Scan for the cell matching the given text and deliver its [X, Y] coordinate at center. 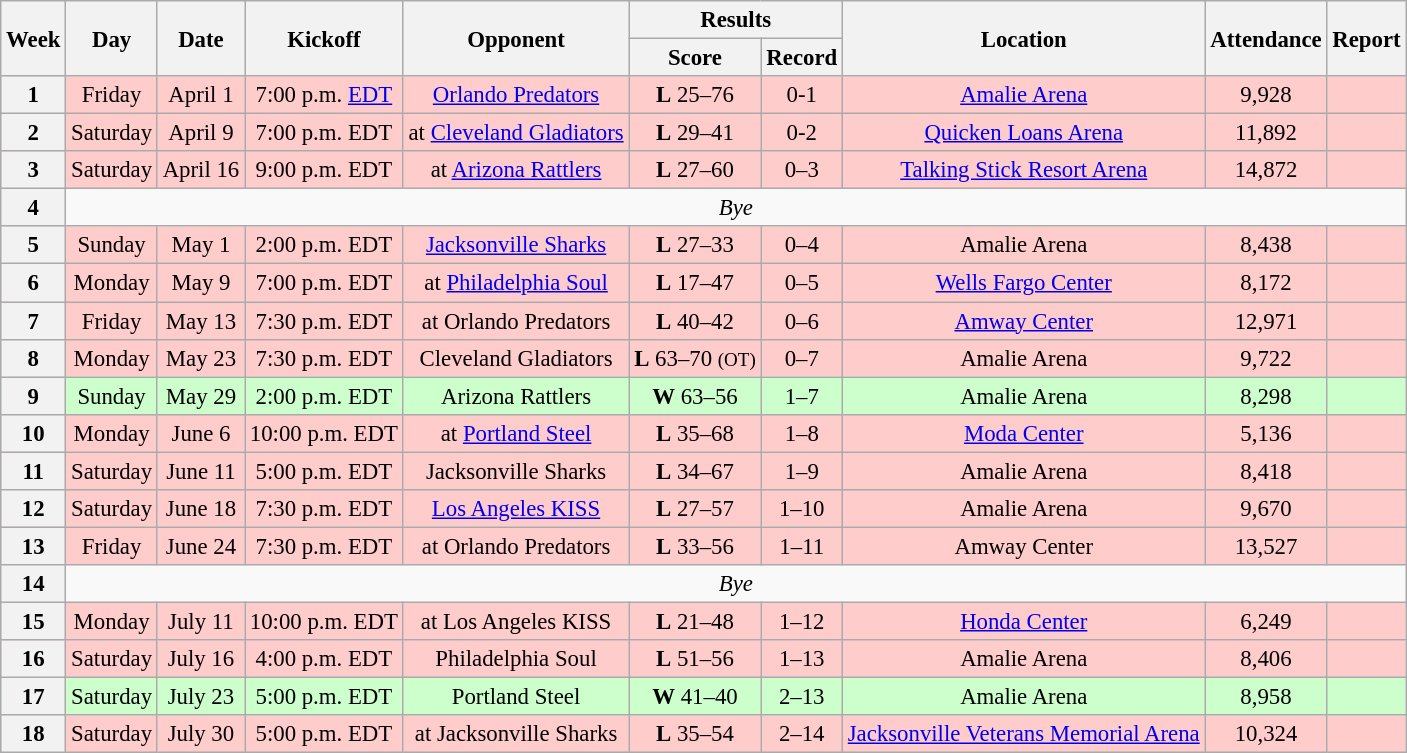
W 63–56 [695, 396]
7 [34, 321]
L 27–57 [695, 509]
0–6 [802, 321]
0–3 [802, 170]
L 35–54 [695, 734]
July 16 [200, 659]
Opponent [516, 38]
June 24 [200, 546]
at Philadelphia Soul [516, 283]
at Jacksonville Sharks [516, 734]
15 [34, 621]
Talking Stick Resort Arena [1024, 170]
L 35–68 [695, 433]
July 30 [200, 734]
L 27–60 [695, 170]
Honda Center [1024, 621]
9,670 [1266, 509]
Quicken Loans Arena [1024, 133]
L 40–42 [695, 321]
4:00 p.m. EDT [324, 659]
June 18 [200, 509]
0–4 [802, 245]
2–13 [802, 697]
12 [34, 509]
Orlando Predators [516, 95]
Location [1024, 38]
10 [34, 433]
5,136 [1266, 433]
1–12 [802, 621]
at Los Angeles KISS [516, 621]
L 63–70 (OT) [695, 358]
L 17–47 [695, 283]
April 9 [200, 133]
L 33–56 [695, 546]
May 29 [200, 396]
0-1 [802, 95]
Portland Steel [516, 697]
11,892 [1266, 133]
0–7 [802, 358]
Jacksonville Veterans Memorial Arena [1024, 734]
6 [34, 283]
10,324 [1266, 734]
1 [34, 95]
0-2 [802, 133]
Attendance [1266, 38]
1–10 [802, 509]
2 [34, 133]
Week [34, 38]
6,249 [1266, 621]
at Cleveland Gladiators [516, 133]
8,172 [1266, 283]
1–13 [802, 659]
9,722 [1266, 358]
May 23 [200, 358]
Arizona Rattlers [516, 396]
17 [34, 697]
W 41–40 [695, 697]
1–9 [802, 471]
L 29–41 [695, 133]
8 [34, 358]
April 1 [200, 95]
8,958 [1266, 697]
L 34–67 [695, 471]
18 [34, 734]
L 51–56 [695, 659]
13,527 [1266, 546]
8,298 [1266, 396]
9:00 p.m. EDT [324, 170]
5 [34, 245]
Kickoff [324, 38]
8,418 [1266, 471]
8,438 [1266, 245]
Wells Fargo Center [1024, 283]
0–5 [802, 283]
July 23 [200, 697]
1–7 [802, 396]
14,872 [1266, 170]
June 11 [200, 471]
April 16 [200, 170]
July 11 [200, 621]
1–8 [802, 433]
May 13 [200, 321]
12,971 [1266, 321]
3 [34, 170]
L 25–76 [695, 95]
Moda Center [1024, 433]
Record [802, 58]
L 27–33 [695, 245]
June 6 [200, 433]
9 [34, 396]
Cleveland Gladiators [516, 358]
11 [34, 471]
May 9 [200, 283]
Report [1366, 38]
4 [34, 208]
Los Angeles KISS [516, 509]
9,928 [1266, 95]
16 [34, 659]
Results [736, 20]
at Portland Steel [516, 433]
2–14 [802, 734]
Date [200, 38]
at Arizona Rattlers [516, 170]
Day [112, 38]
14 [34, 584]
1–11 [802, 546]
Philadelphia Soul [516, 659]
13 [34, 546]
May 1 [200, 245]
L 21–48 [695, 621]
8,406 [1266, 659]
Score [695, 58]
